Output the (X, Y) coordinate of the center of the cell containing the given text.  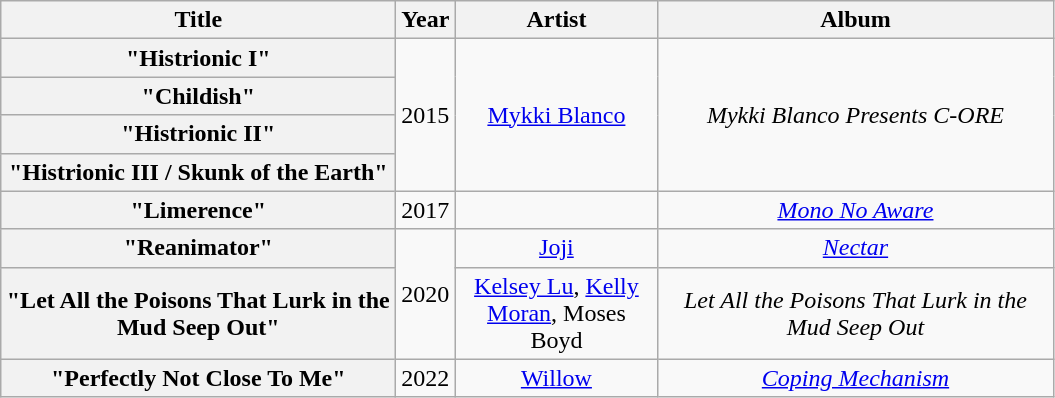
"Histrionic I" (198, 58)
2017 (426, 210)
Album (856, 20)
Mykki Blanco Presents C-ORE (856, 115)
Nectar (856, 248)
2015 (426, 115)
"Perfectly Not Close To Me" (198, 378)
Mykki Blanco (556, 115)
2022 (426, 378)
Mono No Aware (856, 210)
"Reanimator" (198, 248)
Kelsey Lu, Kelly Moran, Moses Boyd (556, 313)
Year (426, 20)
"Let All the Poisons That Lurk in the Mud Seep Out" (198, 313)
2020 (426, 294)
Title (198, 20)
"Limerence" (198, 210)
"Histrionic III / Skunk of the Earth" (198, 172)
Let All the Poisons That Lurk in the Mud Seep Out (856, 313)
"Histrionic II" (198, 134)
Willow (556, 378)
Coping Mechanism (856, 378)
Artist (556, 20)
"Childish" (198, 96)
Joji (556, 248)
